Extract the (X, Y) coordinate from the center of the cell holding the provided text.  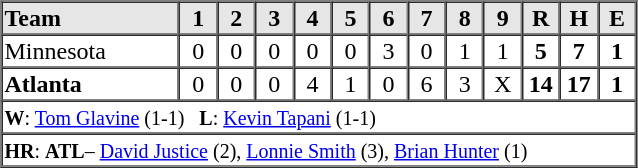
17 (579, 84)
E (617, 18)
Atlanta (91, 84)
Minnesota (91, 50)
8 (465, 18)
14 (541, 84)
HR: ATL– David Justice (2), Lonnie Smith (3), Brian Hunter (1) (319, 150)
9 (503, 18)
W: Tom Glavine (1-1) L: Kevin Tapani (1-1) (319, 116)
Team (91, 18)
R (541, 18)
2 (236, 18)
X (503, 84)
H (579, 18)
